Extract the [X, Y] coordinate from the center of the cell holding the provided text.  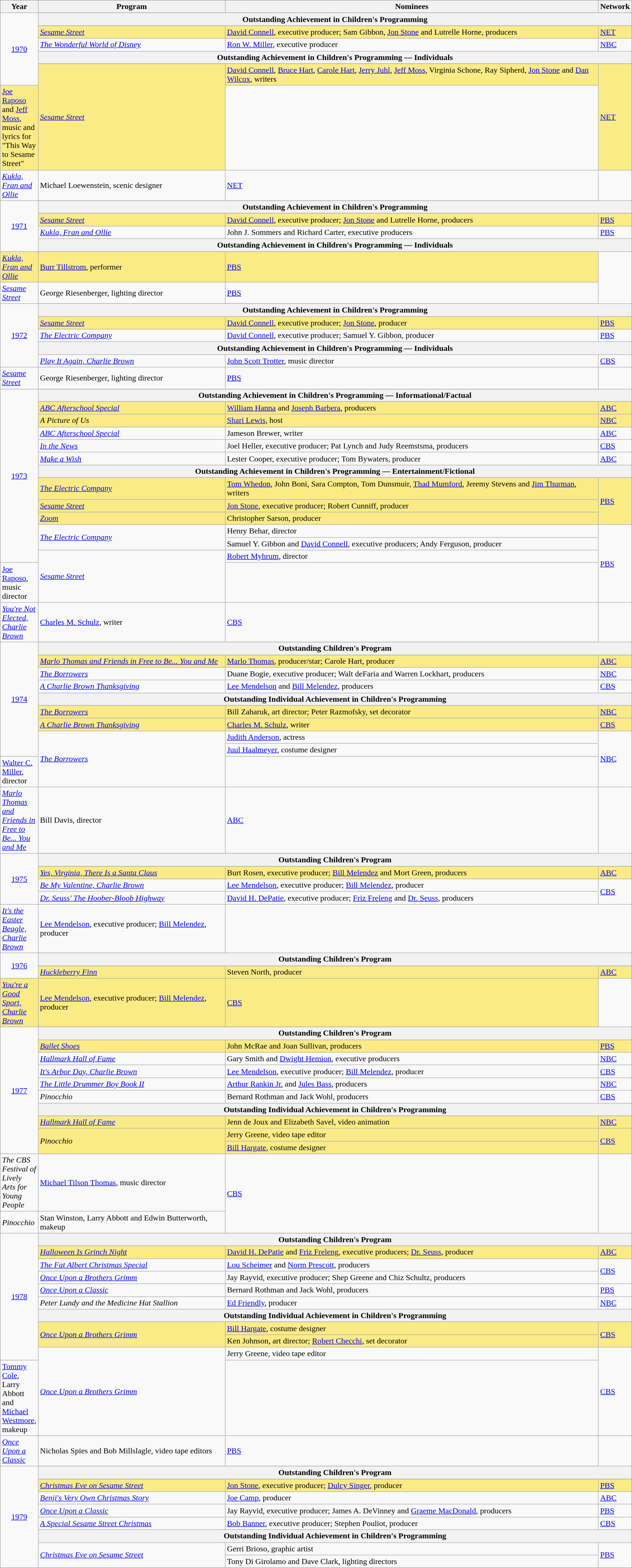
You're a Good Sport, Charlie Brown [19, 1003]
David Connell, executive producer; Jon Stone, producer [411, 323]
Judith Anderson, actress [411, 737]
A Picture of Us [132, 420]
Michael Tilson Thomas, music director [132, 1183]
Burr Tillstrom, performer [132, 267]
Jon Stone, executive producer; Dulcy Singer, producer [411, 1485]
The Fat Albert Christmas Special [132, 1265]
A Special Sesame Street Christmas [132, 1523]
1979 [19, 1517]
Joe Raposo, music director [19, 582]
In the News [132, 446]
1972 [19, 336]
Nominees [411, 7]
Duane Bogie, executive producer; Walt deFaria and Warren Lockhart, producers [411, 674]
The Wonderful World of Disney [132, 45]
David Connell, executive producer; Sam Gibbon, Jon Stone and Lutrelle Horne, producers [411, 32]
Bob Banner, executive producer; Stephen Pouliot, producer [411, 1523]
David Connell, executive producer; Samuel Y. Gibbon, producer [411, 336]
David H. DePatie and Friz Freleng, executive producers; Dr. Seuss, producer [411, 1252]
Make a Wish [132, 458]
John Scott Trotter, music director [411, 361]
Juul Haalmeyer, costume designer [411, 750]
Michael Loewenstein, scenic designer [132, 185]
Network [615, 7]
1977 [19, 1090]
Joe Camp, producer [411, 1498]
Bill Davis, director [132, 820]
David H. DePatie, executive producer; Friz Freleng and Dr. Seuss, producers [411, 898]
Tom Whedon, John Boni, Sara Compton, Tom Dunsmuir, Thad Mumford, Jeremy Stevens and Jim Thurman, writers [411, 488]
1970 [19, 49]
Tommy Cole, Larry Abbott and Michael Westmore, makeup [19, 1398]
Lou Scheimer and Norm Prescott, producers [411, 1265]
Walter C. Miller, director [19, 772]
Burt Rosen, executive producer; Bill Melendez and Mort Green, producers [411, 873]
1976 [19, 966]
Tony Di Girolamo and Dave Clark, lighting directors [411, 1561]
1978 [19, 1297]
Zoom [132, 518]
Henry Behar, director [411, 531]
Stan Winston, Larry Abbott and Edwin Butterworth, makeup [132, 1222]
Jon Stone, executive producer; Robert Cunniff, producer [411, 505]
Be My Valentine, Charlie Brown [132, 885]
Shari Lewis, host [411, 420]
Dr. Seuss' The Hoober-Bloob Highway [132, 898]
Huckleberry Finn [132, 972]
Halloween Is Grinch Night [132, 1252]
Jay Rayvid, executive producer; Shep Greene and Chiz Schultz, producers [411, 1277]
Outstanding Achievement in Children's Programming — Entertainment/Fictional [335, 471]
Nicholas Spies and Bob Millslagle, video tape editors [132, 1451]
Jay Rayvid, executive producer; James A. DeVinney and Graeme MacDonald, producers [411, 1511]
Ballet Shoes [132, 1046]
1971 [19, 226]
Ken Johnson, art director; Robert Checchi, set decorator [411, 1341]
It's the Easter Beagle, Charlie Brown [19, 929]
Bill Zaharuk, art director; Peter Razmofsky, set decorator [411, 712]
Outstanding Achievement in Children's Programming — Informational/Factual [335, 395]
Gerri Brioso, graphic artist [411, 1549]
Robert Myhrum, director [411, 556]
Peter Lundy and the Medicine Hat Stallion [132, 1303]
Program [132, 7]
Samuel Y. Gibbon and David Connell, executive producers; Andy Ferguson, producer [411, 544]
Arthur Rankin Jr. and Jules Bass, producers [411, 1084]
Jameson Brewer, writer [411, 433]
Yes, Virginia, There Is a Santa Claus [132, 873]
David Connell, Bruce Hart, Carole Hart, Jerry Juhl, Jeff Moss, Virginia Schone, Ray Sipherd, Jon Stone and Dan Wilcox, writers [411, 75]
John McRae and Joan Sullivan, producers [411, 1046]
William Hanna and Joseph Barbera, producers [411, 408]
David Connell, executive producer; Jon Stone and Lutrelle Horne, producers [411, 220]
1975 [19, 879]
Joe Raposo and Jeff Moss, music and lyrics for "This Way to Sesame Street" [19, 128]
Play It Again, Charlie Brown [132, 361]
The Little Drummer Boy Book II [132, 1084]
Steven North, producer [411, 972]
Year [19, 7]
It's Arbor Day, Charlie Brown [132, 1071]
The CBS Festival of Lively Arts for Young People [19, 1183]
Christopher Sarson, producer [411, 518]
Lee Mendelson and Bill Melendez, producers [411, 686]
Ed Friendly, producer [411, 1303]
Gary Smith and Dwight Hemion, executive producers [411, 1059]
John J. Sommers and Richard Carter, executive producers [411, 232]
Benji's Very Own Christmas Story [132, 1498]
Jenn de Joux and Elizabeth Savel, video animation [411, 1122]
Joel Heller, executive producer; Pat Lynch and Judy Reemstsma, producers [411, 446]
1973 [19, 476]
1974 [19, 699]
Ron W. Miller, executive producer [411, 45]
You're Not Elected, Charlie Brown [19, 622]
Lester Cooper, executive producer; Tom Bywaters, producer [411, 458]
Marlo Thomas, producer/star; Carole Hart, producer [411, 661]
